Locate the cell with the specified text and output its [X, Y] center coordinate. 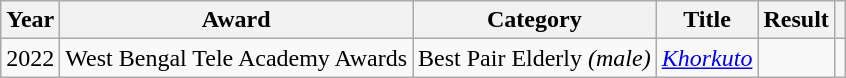
Title [707, 20]
2022 [30, 58]
Best Pair Elderly (male) [535, 58]
Category [535, 20]
Khorkuto [707, 58]
West Bengal Tele Academy Awards [236, 58]
Year [30, 20]
Result [796, 20]
Award [236, 20]
